Determine the [X, Y] coordinate at the center of the cell enclosing the given text.  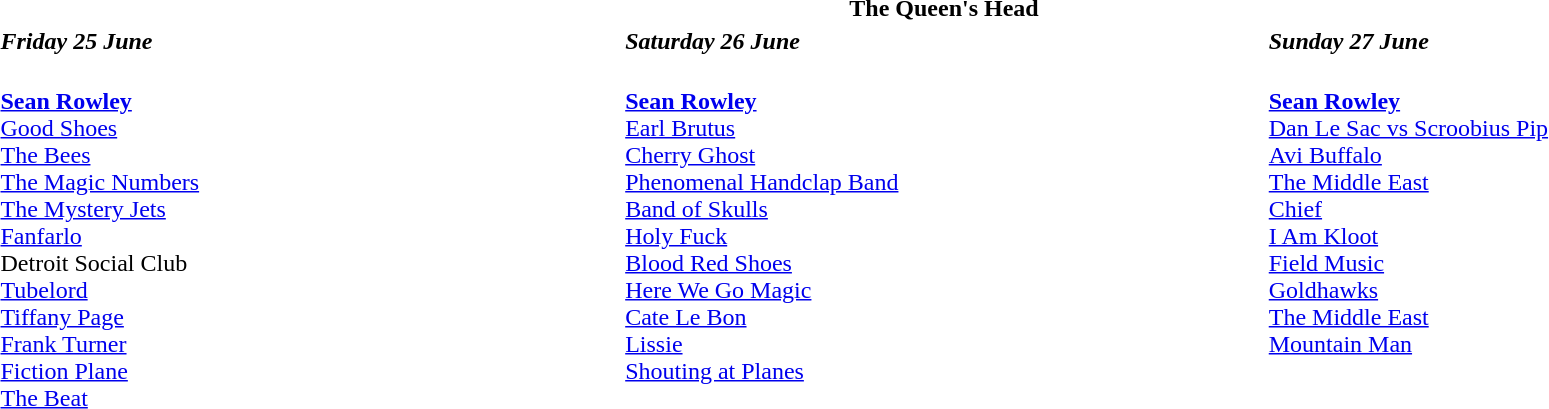
Saturday 26 June [944, 41]
